Detect which cell encompasses the target text, then output its [X, Y] center coordinate. 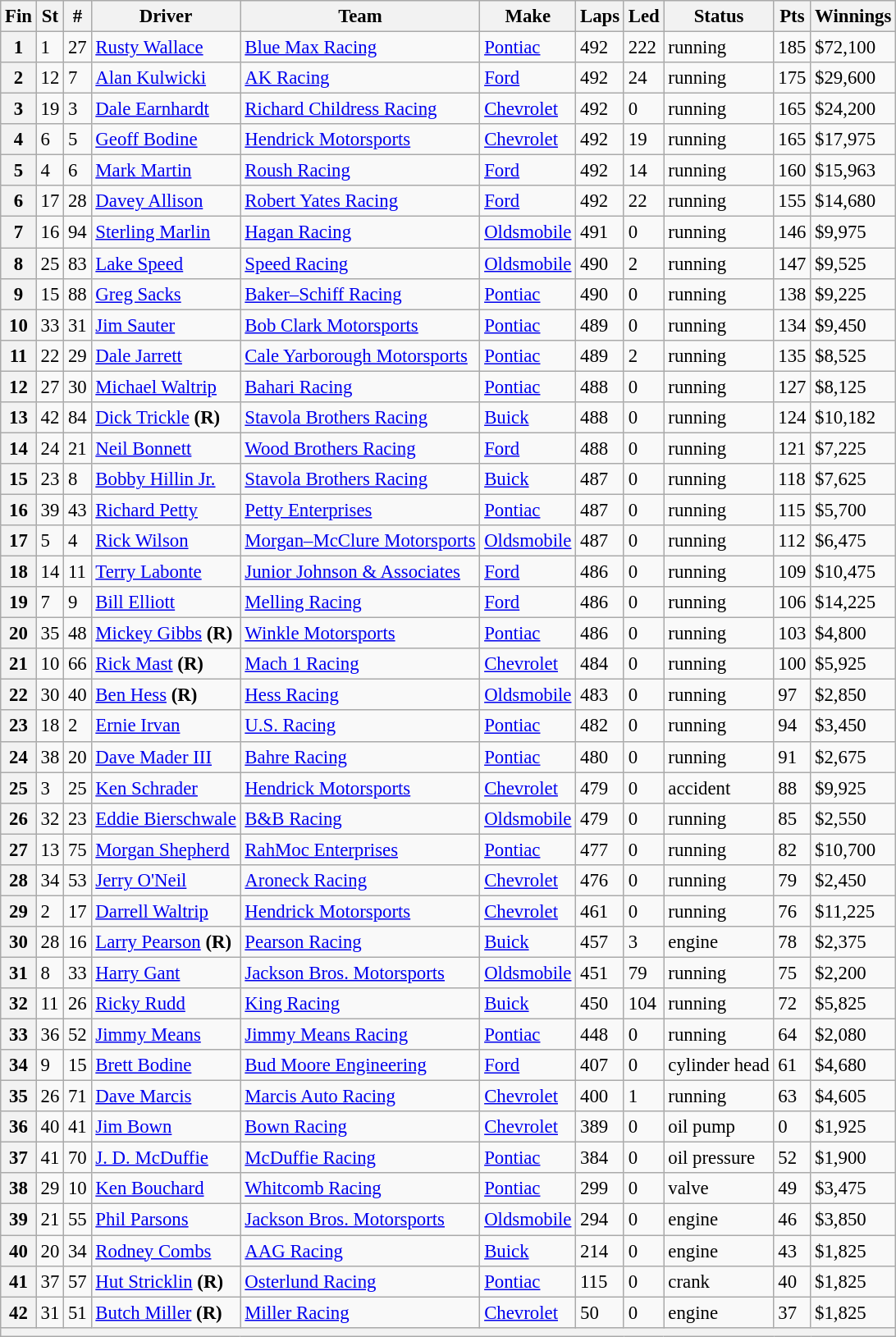
Jerry O'Neil [166, 881]
104 [643, 1004]
84 [77, 418]
$9,925 [853, 788]
118 [793, 479]
389 [601, 1127]
Make [528, 16]
Speed Racing [360, 263]
Wood Brothers Racing [360, 448]
Brett Bodine [166, 1065]
160 [793, 171]
146 [793, 232]
$2,675 [853, 757]
Osterlund Racing [360, 1281]
Rick Wilson [166, 541]
491 [601, 232]
Bown Racing [360, 1127]
Jimmy Means [166, 1035]
480 [601, 757]
155 [793, 201]
384 [601, 1158]
214 [601, 1251]
Rick Mast (R) [166, 664]
$72,100 [853, 48]
valve [719, 1189]
Roush Racing [360, 171]
64 [793, 1035]
Mach 1 Racing [360, 664]
$2,450 [853, 881]
57 [77, 1281]
103 [793, 634]
483 [601, 695]
Baker–Schiff Racing [360, 294]
48 [77, 634]
Blue Max Racing [360, 48]
Laps [601, 16]
185 [793, 48]
Dick Trickle (R) [166, 418]
$4,605 [853, 1097]
Alan Kulwicki [166, 78]
294 [601, 1220]
$5,825 [853, 1004]
Miller Racing [360, 1312]
Mark Martin [166, 171]
$8,525 [853, 355]
Phil Parsons [166, 1220]
Sterling Marlin [166, 232]
# [77, 16]
$9,525 [853, 263]
Marcis Auto Racing [360, 1097]
$9,975 [853, 232]
Morgan Shepherd [166, 849]
451 [601, 973]
Led [643, 16]
70 [77, 1158]
Rodney Combs [166, 1251]
Petty Enterprises [360, 510]
$10,182 [853, 418]
Ernie Irvan [166, 726]
$9,225 [853, 294]
$14,225 [853, 602]
$14,680 [853, 201]
Winkle Motorsports [360, 634]
$4,680 [853, 1065]
Bahre Racing [360, 757]
Bahari Racing [360, 387]
accident [719, 788]
$2,550 [853, 818]
147 [793, 263]
Fin [19, 16]
97 [793, 695]
121 [793, 448]
Larry Pearson (R) [166, 942]
$11,225 [853, 911]
Rusty Wallace [166, 48]
124 [793, 418]
King Racing [360, 1004]
Hagan Racing [360, 232]
50 [601, 1312]
$2,850 [853, 695]
Ben Hess (R) [166, 695]
Darrell Waltrip [166, 911]
76 [793, 911]
$3,475 [853, 1189]
Lake Speed [166, 263]
222 [643, 48]
$4,800 [853, 634]
$7,625 [853, 479]
Ricky Rudd [166, 1004]
$2,375 [853, 942]
Winnings [853, 16]
Hut Stricklin (R) [166, 1281]
407 [601, 1065]
St [49, 16]
457 [601, 942]
Status [719, 16]
Pearson Racing [360, 942]
$7,225 [853, 448]
476 [601, 881]
85 [793, 818]
Michael Waltrip [166, 387]
Hess Racing [360, 695]
112 [793, 541]
71 [77, 1097]
138 [793, 294]
82 [793, 849]
Melling Racing [360, 602]
crank [719, 1281]
Richard Petty [166, 510]
51 [77, 1312]
477 [601, 849]
$29,600 [853, 78]
299 [601, 1189]
Richard Childress Racing [360, 109]
Neil Bonnett [166, 448]
McDuffie Racing [360, 1158]
B&B Racing [360, 818]
127 [793, 387]
$3,450 [853, 726]
J. D. McDuffie [166, 1158]
$9,450 [853, 325]
Jim Sauter [166, 325]
$15,963 [853, 171]
Cale Yarborough Motorsports [360, 355]
461 [601, 911]
Junior Johnson & Associates [360, 572]
Morgan–McClure Motorsports [360, 541]
Aroneck Racing [360, 881]
Bob Clark Motorsports [360, 325]
Driver [166, 16]
AAG Racing [360, 1251]
448 [601, 1035]
175 [793, 78]
$24,200 [853, 109]
Bill Elliott [166, 602]
400 [601, 1097]
Dave Marcis [166, 1097]
Bobby Hillin Jr. [166, 479]
Greg Sacks [166, 294]
78 [793, 942]
$5,700 [853, 510]
134 [793, 325]
$1,925 [853, 1127]
$10,700 [853, 849]
$3,850 [853, 1220]
Pts [793, 16]
Butch Miller (R) [166, 1312]
Davey Allison [166, 201]
Mickey Gibbs (R) [166, 634]
55 [77, 1220]
Ken Schrader [166, 788]
450 [601, 1004]
$1,900 [853, 1158]
oil pump [719, 1127]
RahMoc Enterprises [360, 849]
Dave Mader III [166, 757]
Bud Moore Engineering [360, 1065]
83 [77, 263]
Ken Bouchard [166, 1189]
cylinder head [719, 1065]
Dale Earnhardt [166, 109]
100 [793, 664]
Geoff Bodine [166, 140]
Harry Gant [166, 973]
66 [77, 664]
$8,125 [853, 387]
72 [793, 1004]
Robert Yates Racing [360, 201]
U.S. Racing [360, 726]
Terry Labonte [166, 572]
106 [793, 602]
135 [793, 355]
91 [793, 757]
Eddie Bierschwale [166, 818]
484 [601, 664]
$2,200 [853, 973]
46 [793, 1220]
49 [793, 1189]
oil pressure [719, 1158]
Team [360, 16]
109 [793, 572]
Whitcomb Racing [360, 1189]
Jim Bown [166, 1127]
$5,925 [853, 664]
$6,475 [853, 541]
482 [601, 726]
53 [77, 881]
$10,475 [853, 572]
$2,080 [853, 1035]
Jimmy Means Racing [360, 1035]
AK Racing [360, 78]
Dale Jarrett [166, 355]
63 [793, 1097]
61 [793, 1065]
$17,975 [853, 140]
